Determine the (x, y) coordinate at the center of the cell enclosing the given text.  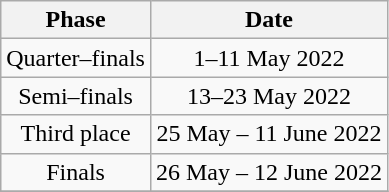
1–11 May 2022 (268, 58)
Quarter–finals (76, 58)
Semi–finals (76, 96)
26 May – 12 June 2022 (268, 172)
Finals (76, 172)
13–23 May 2022 (268, 96)
Phase (76, 20)
Date (268, 20)
Third place (76, 134)
25 May – 11 June 2022 (268, 134)
